Find where the given text appears and provide that cell's center as [x, y] coordinate. 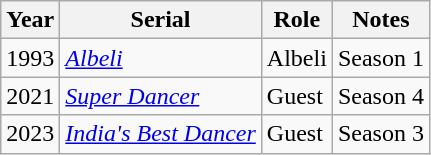
India's Best Dancer [160, 134]
Season 3 [380, 134]
Serial [160, 20]
1993 [30, 58]
Super Dancer [160, 96]
Season 1 [380, 58]
2023 [30, 134]
Year [30, 20]
Notes [380, 20]
Season 4 [380, 96]
2021 [30, 96]
Role [296, 20]
